From the cell containing the given text, extract its center point as (X, Y) coordinate. 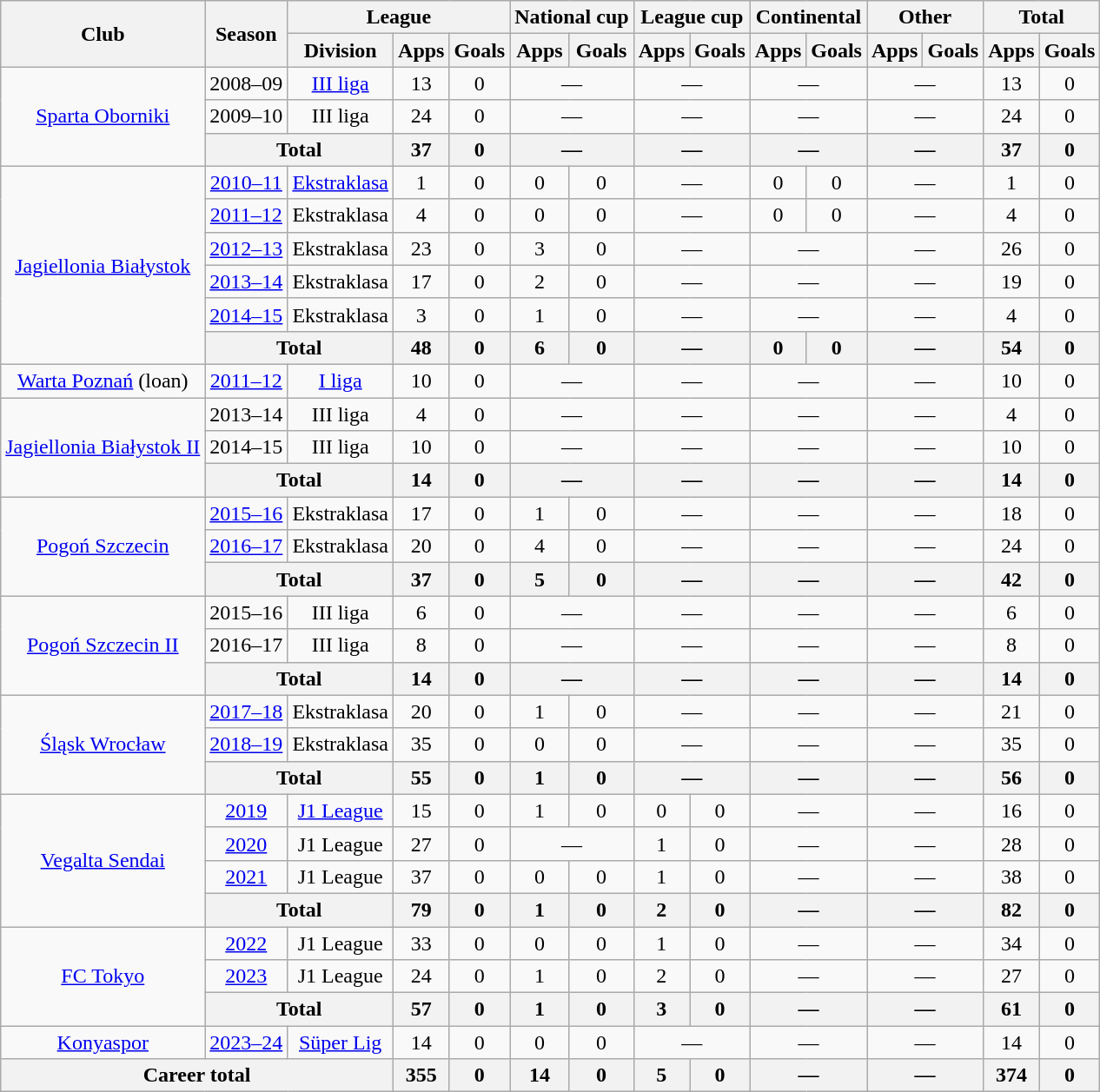
Continental (808, 17)
2019 (247, 811)
79 (421, 910)
56 (1011, 778)
2023 (247, 976)
Süper Lig (341, 1042)
82 (1011, 910)
54 (1011, 347)
Sparta Oborniki (103, 116)
2020 (247, 844)
48 (421, 347)
2023–24 (247, 1042)
374 (1011, 1075)
2012–13 (247, 248)
I liga (341, 381)
33 (421, 943)
19 (1011, 281)
Division (341, 50)
National cup (572, 17)
355 (421, 1075)
61 (1011, 1009)
15 (421, 811)
Konyaspor (103, 1042)
Pogoń Szczecin (103, 546)
2021 (247, 877)
2022 (247, 943)
55 (421, 778)
Śląsk Wrocław (103, 745)
28 (1011, 844)
League (399, 17)
21 (1011, 711)
Warta Poznań (loan) (103, 381)
2008–09 (247, 83)
16 (1011, 811)
2017–18 (247, 711)
2009–10 (247, 116)
38 (1011, 877)
FC Tokyo (103, 976)
57 (421, 1009)
18 (1011, 513)
Club (103, 34)
Jagiellonia Białystok (103, 265)
26 (1011, 248)
League cup (692, 17)
Career total (197, 1075)
Jagiellonia Białystok II (103, 447)
2010–11 (247, 182)
Other (925, 17)
Season (247, 34)
23 (421, 248)
Vegalta Sendai (103, 860)
Pogoń Szczecin II (103, 645)
2018–19 (247, 745)
42 (1011, 579)
34 (1011, 943)
